Find where the given text appears and provide that cell's center as [X, Y] coordinate. 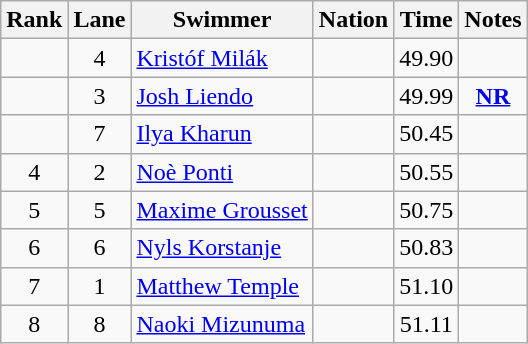
Kristóf Milák [222, 58]
3 [100, 96]
Nyls Korstanje [222, 248]
Ilya Kharun [222, 134]
Naoki Mizunuma [222, 324]
Matthew Temple [222, 286]
50.45 [426, 134]
Notes [493, 20]
Time [426, 20]
2 [100, 172]
Josh Liendo [222, 96]
49.90 [426, 58]
Nation [353, 20]
Swimmer [222, 20]
Maxime Grousset [222, 210]
49.99 [426, 96]
Rank [34, 20]
Lane [100, 20]
Noè Ponti [222, 172]
50.75 [426, 210]
50.55 [426, 172]
50.83 [426, 248]
51.10 [426, 286]
1 [100, 286]
51.11 [426, 324]
NR [493, 96]
